Capture the cell that displays the provided text and extract its [X, Y] central coordinate. 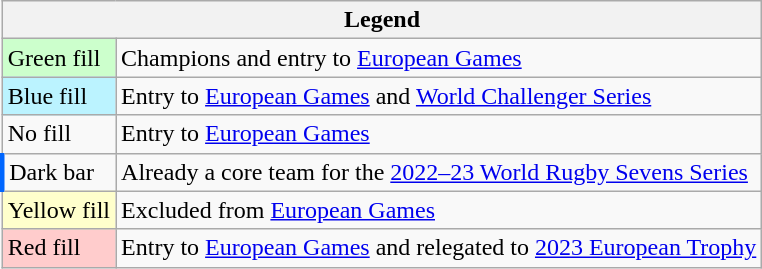
Dark bar [58, 172]
Green fill [58, 58]
No fill [58, 134]
Excluded from European Games [439, 210]
Entry to European Games and World Challenger Series [439, 96]
Entry to European Games [439, 134]
Red fill [58, 248]
Blue fill [58, 96]
Legend [382, 20]
Already a core team for the 2022–23 World Rugby Sevens Series [439, 172]
Entry to European Games and relegated to 2023 European Trophy [439, 248]
Champions and entry to European Games [439, 58]
Yellow fill [58, 210]
